Identify which cell holds the provided text, then report its (x, y) central coordinate. 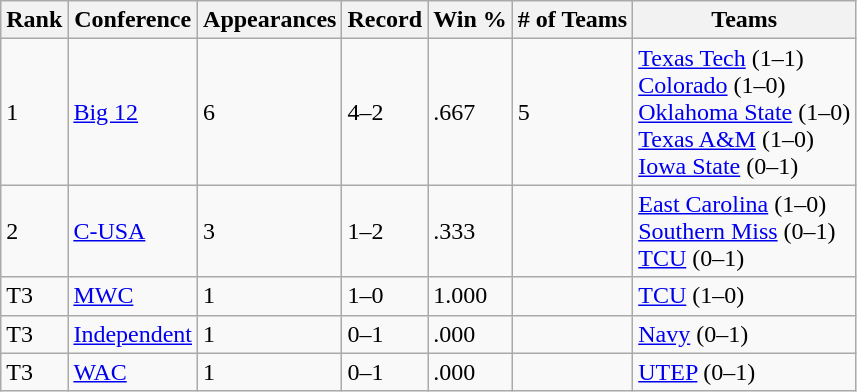
UTEP (0–1) (744, 372)
Navy (0–1) (744, 334)
Rank (34, 20)
Independent (133, 334)
5 (572, 112)
Big 12 (133, 112)
1–2 (385, 231)
3 (270, 231)
MWC (133, 296)
Appearances (270, 20)
Conference (133, 20)
.333 (470, 231)
# of Teams (572, 20)
WAC (133, 372)
Teams (744, 20)
1–0 (385, 296)
2 (34, 231)
6 (270, 112)
.667 (470, 112)
Win % (470, 20)
C-USA (133, 231)
East Carolina (1–0)Southern Miss (0–1) TCU (0–1) (744, 231)
4–2 (385, 112)
Texas Tech (1–1)Colorado (1–0) Oklahoma State (1–0) Texas A&M (1–0) Iowa State (0–1) (744, 112)
1.000 (470, 296)
TCU (1–0) (744, 296)
Record (385, 20)
